Extract the [X, Y] coordinate from the center of the cell holding the provided text.  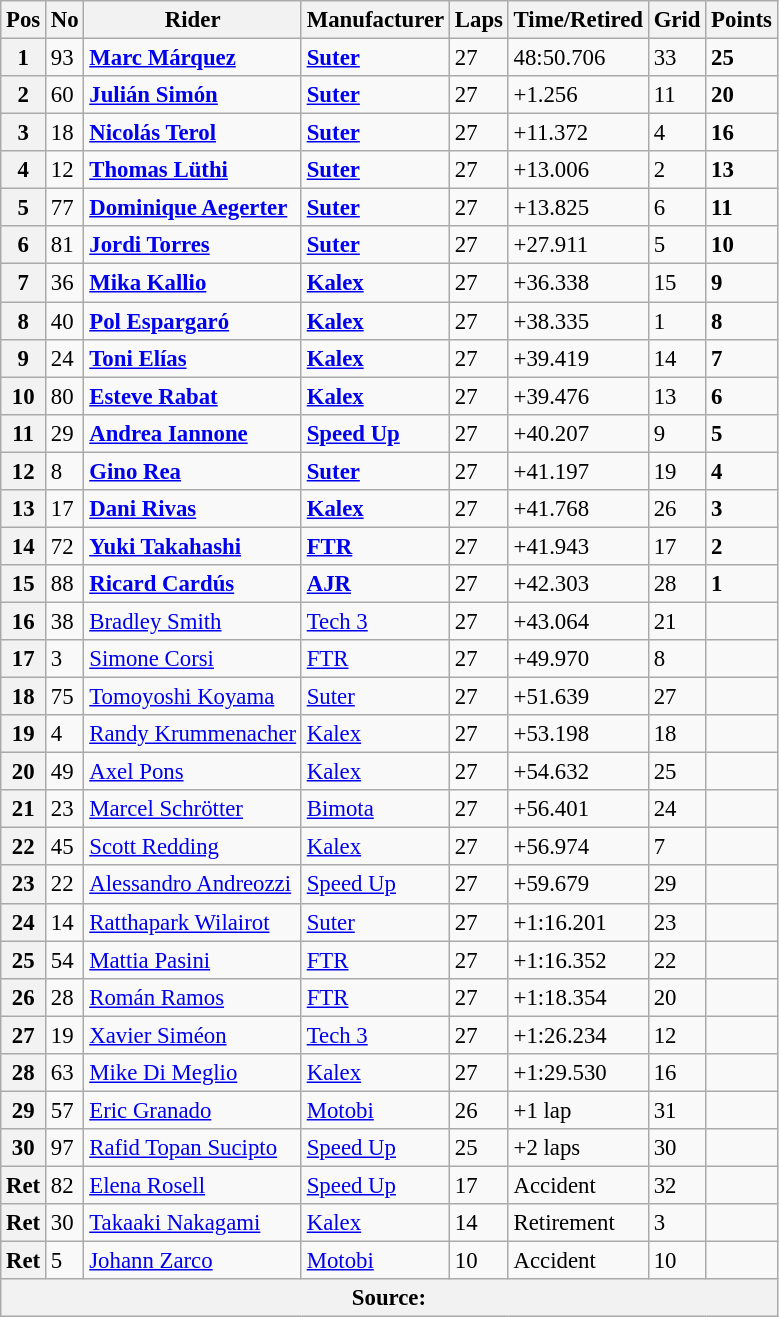
+1:16.201 [578, 922]
88 [65, 584]
+41.943 [578, 546]
Axel Pons [192, 772]
+42.303 [578, 584]
+59.679 [578, 885]
+1:26.234 [578, 1035]
+40.207 [578, 433]
+51.639 [578, 697]
Román Ramos [192, 997]
Julián Simón [192, 95]
Toni Elías [192, 358]
+56.974 [578, 847]
+49.970 [578, 659]
Tomoyoshi Koyama [192, 697]
+41.197 [578, 471]
Xavier Siméon [192, 1035]
45 [65, 847]
Dani Rivas [192, 509]
Gino Rea [192, 471]
+1:29.530 [578, 1073]
Dominique Aegerter [192, 208]
Points [742, 20]
81 [65, 245]
49 [65, 772]
31 [676, 1110]
Ratthapark Wilairot [192, 922]
Bimota [375, 809]
+1:18.354 [578, 997]
+36.338 [578, 283]
+56.401 [578, 809]
Rider [192, 20]
97 [65, 1148]
Yuki Takahashi [192, 546]
72 [65, 546]
33 [676, 58]
+2 laps [578, 1148]
Grid [676, 20]
Pos [24, 20]
Simone Corsi [192, 659]
Andrea Iannone [192, 433]
+27.911 [578, 245]
Pol Espargaró [192, 321]
+13.825 [578, 208]
Eric Granado [192, 1110]
77 [65, 208]
AJR [375, 584]
Source: [389, 1298]
Alessandro Andreozzi [192, 885]
+43.064 [578, 621]
+41.768 [578, 509]
Retirement [578, 1223]
38 [65, 621]
Mattia Pasini [192, 960]
Randy Krummenacher [192, 734]
+53.198 [578, 734]
80 [65, 396]
Scott Redding [192, 847]
Time/Retired [578, 20]
+1 lap [578, 1110]
Nicolás Terol [192, 133]
Johann Zarco [192, 1261]
Takaaki Nakagami [192, 1223]
+13.006 [578, 170]
60 [65, 95]
36 [65, 283]
Bradley Smith [192, 621]
54 [65, 960]
63 [65, 1073]
+39.419 [578, 358]
Elena Rosell [192, 1185]
Jordi Torres [192, 245]
48:50.706 [578, 58]
+54.632 [578, 772]
Thomas Lüthi [192, 170]
No [65, 20]
57 [65, 1110]
32 [676, 1185]
+38.335 [578, 321]
Mike Di Meglio [192, 1073]
Rafid Topan Sucipto [192, 1148]
93 [65, 58]
Laps [480, 20]
82 [65, 1185]
+1:16.352 [578, 960]
75 [65, 697]
+11.372 [578, 133]
Marc Márquez [192, 58]
Marcel Schrötter [192, 809]
Manufacturer [375, 20]
Ricard Cardús [192, 584]
+1.256 [578, 95]
+39.476 [578, 396]
Mika Kallio [192, 283]
Esteve Rabat [192, 396]
40 [65, 321]
